Return [x, y] of the center of cell containing provided text 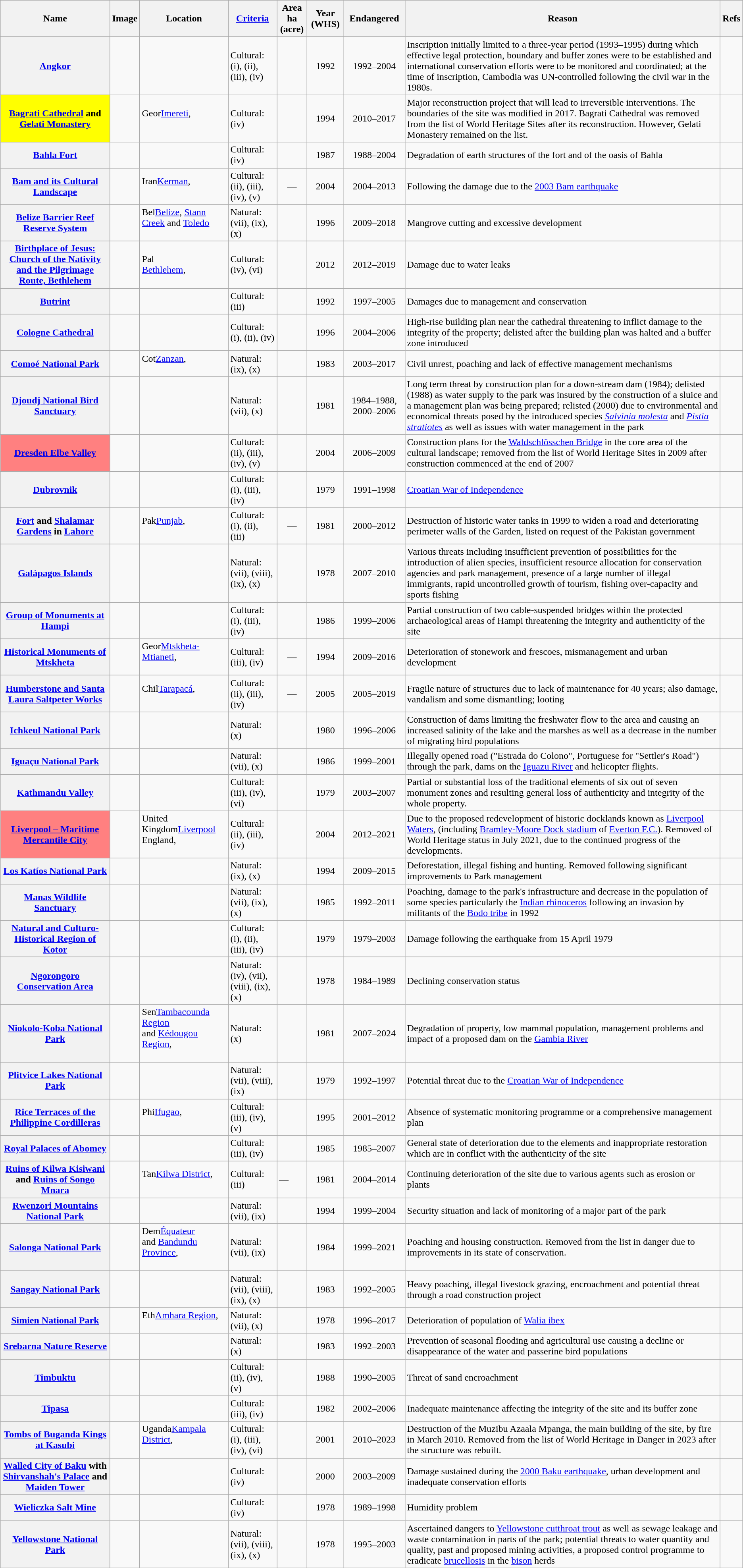
Fort and Shalamar Gardens in Lahore [55, 526]
Cultural:(ii), (iv), (v) [252, 1377]
1992–2004 [374, 66]
Plitvice Lakes National Park [55, 1080]
Deforestation, illegal fishing and hunting. Removed following significant improvements to Park management [563, 871]
Iguaçu National Park [55, 762]
Cultural:(iii), (iv), (vi) [252, 793]
Rice Terraces of the Philippine Cordilleras [55, 1117]
Humberstone and Santa Laura Saltpeter Works [55, 694]
Degradation of earth structures of the fort and of the oasis of Bahla [563, 155]
Cologne Cathedral [55, 332]
Inadequate maintenance affecting the integrity of the site and its buffer zone [563, 1409]
Endangered [374, 19]
Image [125, 19]
Civil unrest, poaching and lack of effective management mechanisms [563, 364]
Los Katíos National Park [55, 871]
United KingdomLiverpoolEngland, [184, 835]
Areaha (acre) [292, 19]
Damages due to management and conservation [563, 301]
Bagrati Cathedral and Gelati Monastery [55, 118]
Salonga National Park [55, 1248]
Criteria [252, 19]
Natural and Culturo-Historical Region of Kotor [55, 939]
Srebarna Nature Reserve [55, 1346]
Cultural:(iv), (vi) [252, 264]
2001 [325, 1440]
Humidity problem [563, 1507]
1995–2003 [374, 1544]
2010–2017 [374, 118]
Damage due to water leaks [563, 264]
1999–2004 [374, 1211]
1980 [325, 730]
1992–2005 [374, 1289]
Butrint [55, 301]
1995 [325, 1117]
Security situation and lack of monitoring of a major part of the park [563, 1211]
Belize Barrier Reef Reserve System [55, 223]
Ichkeul National Park [55, 730]
2006–2009 [374, 453]
Natural:(vii), (viii), (ix) [252, 1080]
Following the damage due to the 2003 Bam earthquake [563, 186]
1985–2007 [374, 1148]
Kathmandu Valley [55, 793]
Bahla Fort [55, 155]
Tipasa [55, 1409]
Galápagos Islands [55, 573]
Ngorongoro Conservation Area [55, 981]
1988–2004 [374, 155]
Simien National Park [55, 1321]
2004–2014 [374, 1180]
Group of Monuments at Hampi [55, 621]
GeorImereti, [184, 118]
1992–1997 [374, 1080]
1999–2006 [374, 621]
Cultural:(i), (iii), (iv), (vi) [252, 1440]
Damage following the earthquake from 15 April 1979 [563, 939]
Deterioration of population of Walia ibex [563, 1321]
Cultural:(i), (ii), (iii) [252, 526]
2004–2006 [374, 332]
ChilTarapacá, [184, 694]
Mangrove cutting and excessive development [563, 223]
Cultural:(i), (ii), (iv) [252, 332]
Yellowstone National Park [55, 1544]
2005 [325, 694]
Walled City of Baku with Shirvanshah's Palace and Maiden Tower [55, 1476]
Absence of systematic monitoring programme or a comprehensive management plan [563, 1117]
2005–2019 [374, 694]
Wieliczka Salt Mine [55, 1507]
Refs [731, 19]
2003–2017 [374, 364]
1984 [325, 1248]
Year (WHS) [325, 19]
Angkor [55, 66]
2004–2013 [374, 186]
Manas Wildlife Sanctuary [55, 902]
Cultural:(iii), (iv), (v) [252, 1117]
2002–2006 [374, 1409]
Comoé National Park [55, 364]
DemÉquateurand Bandundu Province, [184, 1248]
Sangay National Park [55, 1289]
Reason [563, 19]
TanKilwa District, [184, 1180]
2001–2012 [374, 1117]
Liverpool – Maritime Mercantile City [55, 835]
2000 [325, 1476]
2012 [325, 264]
2007–2010 [374, 573]
Deterioration of stonework and frescoes, mismanagement and urban development [563, 657]
General state of deterioration due to the elements and inappropriate restoration which are in conflict with the authenticity of the site [563, 1148]
PhiIfugao, [184, 1117]
1997–2005 [374, 301]
Rwenzori Mountains National Park [55, 1211]
1984–1989 [374, 981]
Historical Monuments of Mtskheta [55, 657]
Degradation of property, low mammal population, management problems and impact of a proposed dam on the Gambia River [563, 1033]
1989–1998 [374, 1507]
Birthplace of Jesus: Church of the Nativity and the Pilgrimage Route, Bethlehem [55, 264]
CotZanzan, [184, 364]
2009–2018 [374, 223]
1979–2003 [374, 939]
Name [55, 19]
1999–2021 [374, 1248]
Illegally opened road ("Estrada do Colono", Portuguese for "Settler's Road") through the park, dams on the Iguazu River and helicopter flights. [563, 762]
1996–2017 [374, 1321]
1988 [325, 1377]
UgandaKampala District, [184, 1440]
Timbuktu [55, 1377]
PakPunjab, [184, 526]
EthAmhara Region, [184, 1321]
Prevention of seasonal flooding and agricultural use causing a decline or disappearance of the water and passerine bird populations [563, 1346]
2012–2021 [374, 835]
Fragile nature of structures due to lack of maintenance for 40 years; also damage, vandalism and some dismantling; looting [563, 694]
Bam and its Cultural Landscape [55, 186]
GeorMtskheta-Mtianeti, [184, 657]
Threat of sand encroachment [563, 1377]
Heavy poaching, illegal livestock grazing, encroachment and potential threat through a road construction project [563, 1289]
1996–2006 [374, 730]
2007–2024 [374, 1033]
Natural:(iv), (vii), (viii), (ix), (x) [252, 981]
2012–2019 [374, 264]
Djoudj National Bird Sanctuary [55, 405]
Continuing deterioration of the site due to various agents such as erosion or plants [563, 1180]
1992–2003 [374, 1346]
Dubrovnik [55, 489]
2010–2023 [374, 1440]
Location [184, 19]
Damage sustained during the 2000 Baku earthquake, urban development and inadequate conservation efforts [563, 1476]
1982 [325, 1409]
2003–2007 [374, 793]
2000–2012 [374, 526]
Tombs of Buganda Kings at Kasubi [55, 1440]
2003–2009 [374, 1476]
Ruins of Kilwa Kisiwani and Ruins of Songo Mnara [55, 1180]
1984–1988, 2000–2006 [374, 405]
1987 [325, 155]
Declining conservation status [563, 981]
Royal Palaces of Abomey [55, 1148]
IranKerman, [184, 186]
Croatian War of Independence [563, 489]
1991–1998 [374, 489]
Niokolo-Koba National Park [55, 1033]
1999–2001 [374, 762]
BelBelize, Stann Creek and Toledo [184, 223]
SenTambacounda Regionand Kédougou Region, [184, 1033]
Dresden Elbe Valley [55, 453]
2009–2015 [374, 871]
2009–2016 [374, 657]
PalBethlehem, [184, 264]
1992–2011 [374, 902]
1990–2005 [374, 1377]
Poaching and housing construction. Removed from the list in danger due to improvements in its state of conservation. [563, 1248]
Potential threat due to the Croatian War of Independence [563, 1080]
